Search for the cell housing the specified text and yield its (x, y) center coordinate. 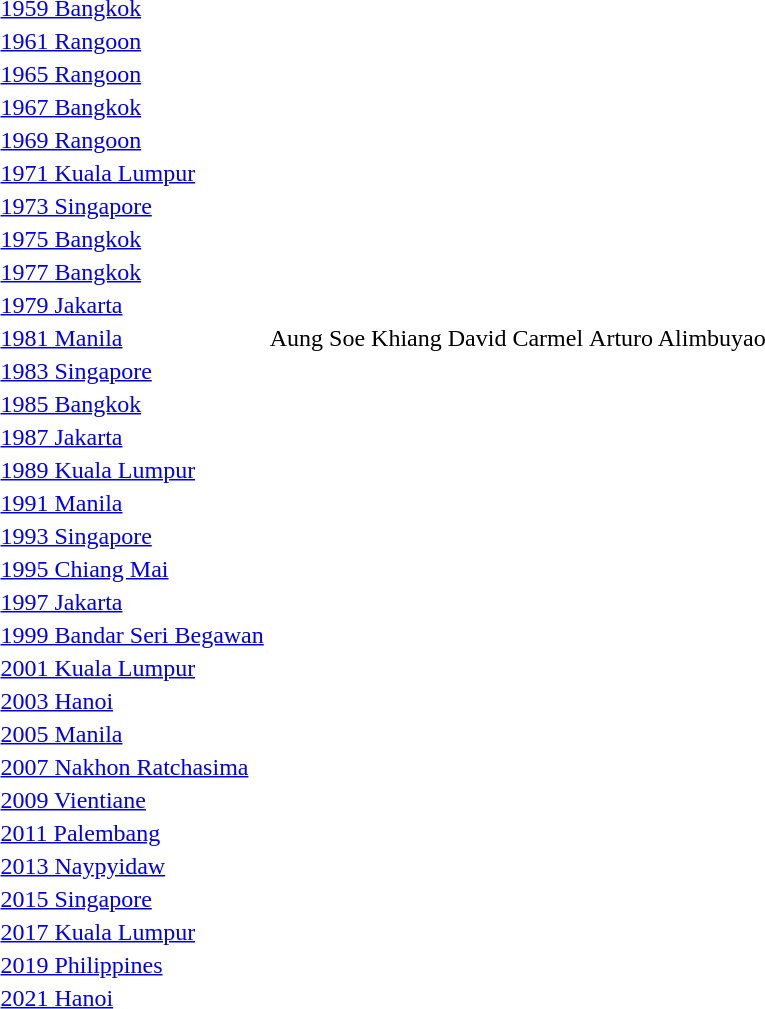
David Carmel (515, 338)
Aung Soe Khiang (356, 338)
